Detect which cell encompasses the target text, then output its (X, Y) center coordinate. 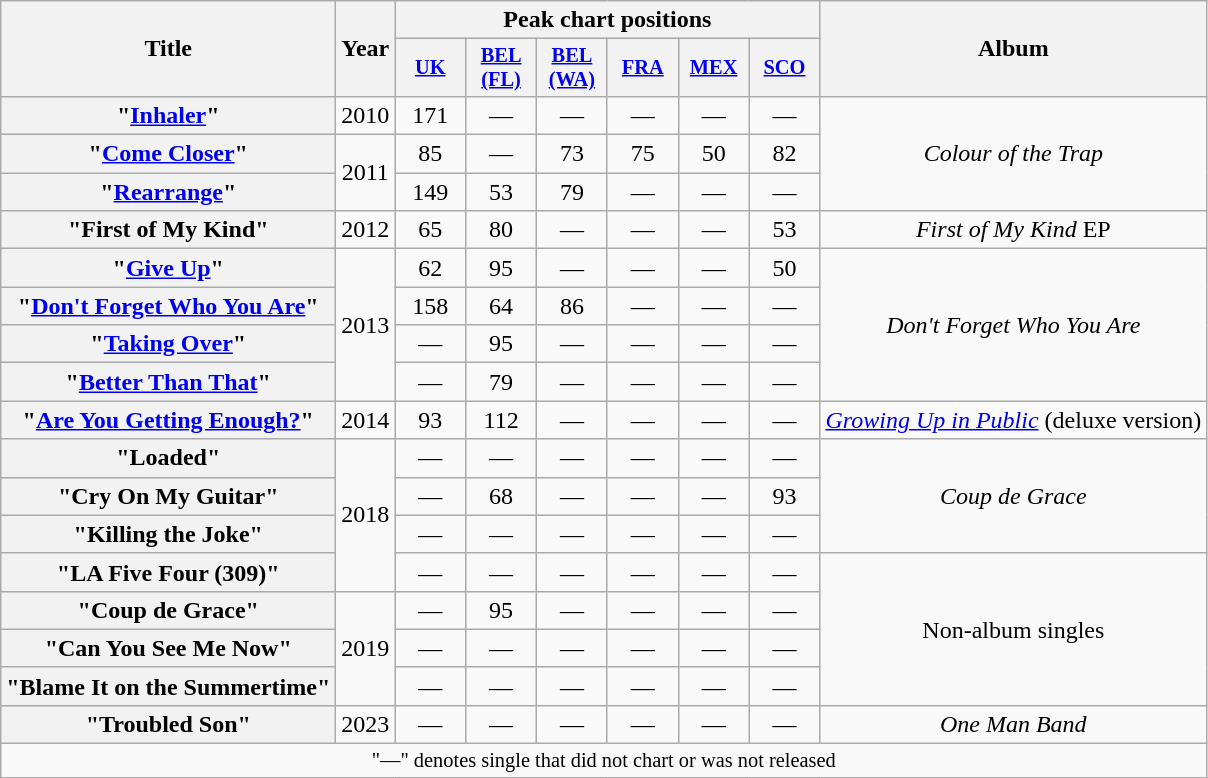
"Killing the Joke" (168, 534)
"Blame It on the Summertime" (168, 686)
2018 (366, 515)
112 (502, 420)
MEX (714, 68)
BEL (FL) (502, 68)
64 (502, 306)
85 (430, 154)
Colour of the Trap (1014, 153)
Album (1014, 49)
"Cry On My Guitar" (168, 496)
First of My Kind EP (1014, 230)
"Rearrange" (168, 192)
Growing Up in Public (deluxe version) (1014, 420)
Peak chart positions (608, 20)
"Troubled Son" (168, 724)
"Inhaler" (168, 115)
82 (784, 154)
68 (502, 496)
UK (430, 68)
Title (168, 49)
Year (366, 49)
"LA Five Four (309)" (168, 572)
171 (430, 115)
"—" denotes single that did not chart or was not released (604, 761)
"Taking Over" (168, 344)
"Can You See Me Now" (168, 648)
62 (430, 268)
BEL (WA) (572, 68)
Coup de Grace (1014, 496)
Don't Forget Who You Are (1014, 325)
149 (430, 192)
"Come Closer" (168, 154)
"Better Than That" (168, 382)
158 (430, 306)
FRA (642, 68)
2011 (366, 173)
2010 (366, 115)
"Don't Forget Who You Are" (168, 306)
Non-album singles (1014, 629)
2019 (366, 648)
"Are You Getting Enough?" (168, 420)
75 (642, 154)
"Give Up" (168, 268)
2013 (366, 325)
65 (430, 230)
80 (502, 230)
One Man Band (1014, 724)
"Loaded" (168, 458)
86 (572, 306)
73 (572, 154)
2023 (366, 724)
"First of My Kind" (168, 230)
"Coup de Grace" (168, 610)
SCO (784, 68)
2012 (366, 230)
2014 (366, 420)
